Determine the [x, y] coordinate at the center of the cell enclosing the given text.  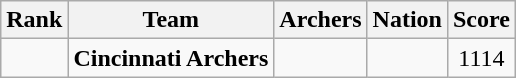
Nation [407, 20]
Cincinnati Archers [171, 58]
Score [481, 20]
Archers [320, 20]
Team [171, 20]
1114 [481, 58]
Rank [34, 20]
